Extract the (X, Y) coordinate from the center of the cell holding the provided text.  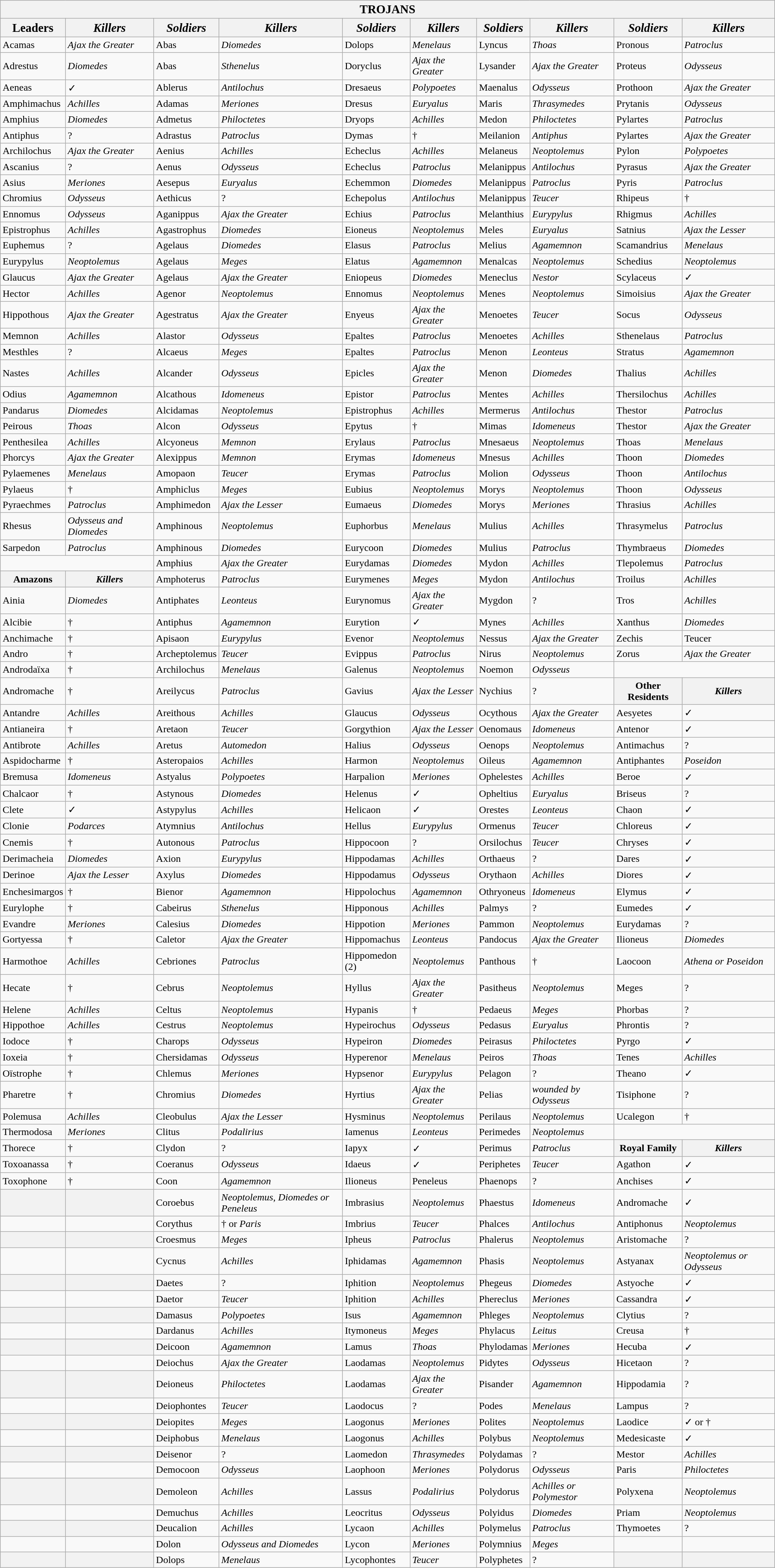
Agathon (648, 1164)
Laodocus (376, 1406)
Peirous (33, 426)
Tlepolemus (648, 563)
Hellus (376, 826)
Pharetre (33, 1095)
Chersidamas (186, 1057)
Helene (33, 1009)
Alexippus (186, 457)
Chalcaor (33, 794)
wounded by Odysseus (572, 1095)
Echius (376, 214)
Hecuba (648, 1347)
Echepolus (376, 198)
Tros (648, 600)
Eumaeus (376, 505)
Clytius (648, 1315)
Clydon (186, 1148)
Coeranus (186, 1164)
Deiopites (186, 1422)
Molion (503, 473)
Chaon (648, 810)
Cycnus (186, 1261)
Doryclus (376, 66)
Phereclus (503, 1299)
Halius (376, 745)
Galenus (376, 670)
Lampus (648, 1406)
Lysander (503, 66)
Neoptolemus, Diomedes or Peneleus (281, 1202)
Enchesimargos (33, 892)
Rhesus (33, 527)
Hippomedon (2) (376, 961)
Hysminus (376, 1116)
Paris (648, 1470)
Pammon (503, 924)
Charops (186, 1041)
Adamas (186, 104)
Satnius (648, 230)
Polemusa (33, 1116)
Amphimedon (186, 505)
Alcaeus (186, 352)
Deicoon (186, 1347)
Mnesaeus (503, 442)
Orsilochus (503, 842)
Astyanax (648, 1261)
Sarpedon (33, 548)
Panthous (503, 961)
Hector (33, 293)
Oenops (503, 745)
Elatus (376, 261)
Oenomaus (503, 729)
Mestor (648, 1454)
Astynous (186, 794)
Lamus (376, 1347)
Pronous (648, 45)
Laocoon (648, 961)
Harmothoe (33, 961)
Achilles or Polymestor (572, 1491)
Oileus (503, 761)
Cleobulus (186, 1116)
Thrasymelus (648, 527)
Archeptolemus (186, 654)
Troilus (648, 579)
Alcander (186, 373)
Pyrasus (648, 167)
Hipponous (376, 908)
Pyrgo (648, 1041)
Thrasius (648, 505)
Medesicaste (648, 1438)
Lycophontes (376, 1560)
Pelias (503, 1095)
Polybus (503, 1438)
Pidytes (503, 1363)
Noemon (503, 670)
Aenius (186, 151)
Hecate (33, 988)
Polyphetes (503, 1560)
Ascanius (33, 167)
Helenus (376, 794)
Prothoon (648, 88)
Polites (503, 1422)
Cabeirus (186, 908)
Pedasus (503, 1025)
Mimas (503, 426)
Ormenus (503, 826)
Mynes (503, 622)
Hippothous (33, 315)
Prytanis (648, 104)
Schedius (648, 261)
Alcathous (186, 394)
Phorcys (33, 457)
Toxophone (33, 1181)
Stratus (648, 352)
Pyraechmes (33, 505)
Epistor (376, 394)
Phylodamas (503, 1347)
Hypanis (376, 1009)
Eurynomus (376, 600)
Leitus (572, 1331)
Alastor (186, 336)
Maris (503, 104)
Deioneus (186, 1384)
Eumedes (648, 908)
Caletor (186, 940)
Coon (186, 1181)
Evenor (376, 638)
Epicles (376, 373)
Ablerus (186, 88)
Corythus (186, 1224)
Axion (186, 859)
Agestratus (186, 315)
Hypeirochus (376, 1025)
Simoisius (648, 293)
Agastrophus (186, 230)
TROJANS (387, 10)
Imbrasius (376, 1202)
Scylaceus (648, 277)
Menalcas (503, 261)
Nessus (503, 638)
Chlemus (186, 1073)
Helicaon (376, 810)
† or Paris (281, 1224)
Nirus (503, 654)
Phorbas (648, 1009)
Aretaon (186, 729)
Androdaïxa (33, 670)
Meneclus (503, 277)
Leocritus (376, 1513)
Nestor (572, 277)
Neoptolemus or Odysseus (729, 1261)
Priam (648, 1513)
Pedaeus (503, 1009)
Rhipeus (648, 198)
Phylacus (503, 1331)
Polymnius (503, 1544)
Mygdon (503, 600)
Hicetaon (648, 1363)
Aenus (186, 167)
Perimus (503, 1148)
Iodoce (33, 1041)
Odius (33, 394)
Royal Family (648, 1148)
Pandarus (33, 410)
Alcon (186, 426)
Antiphantes (648, 761)
Pyris (648, 183)
Aretus (186, 745)
Amazons (33, 579)
Amphoterus (186, 579)
Alcyoneus (186, 442)
Gortyessa (33, 940)
Thymoetes (648, 1528)
Idaeus (376, 1164)
Epytus (376, 426)
Eniopeus (376, 277)
Autonous (186, 842)
Thymbraeus (648, 548)
Coroebus (186, 1202)
Podarces (109, 826)
Phrontis (648, 1025)
Periphetes (503, 1164)
Hypsenor (376, 1073)
Cebrus (186, 988)
Orthaeus (503, 859)
Mermerus (503, 410)
Ocythous (503, 713)
Astyalus (186, 777)
Andro (33, 654)
Clitus (186, 1132)
Eurytion (376, 622)
Ioxeia (33, 1057)
Itymoneus (376, 1331)
Antimachus (648, 745)
Euphorbus (376, 527)
Dryops (376, 120)
Deiphobus (186, 1438)
Perimedes (503, 1132)
Harpalion (376, 777)
Gorgythion (376, 729)
Peiros (503, 1057)
Atymnius (186, 826)
Polyidus (503, 1513)
Sthenelaus (648, 336)
Iphidamas (376, 1261)
Ainia (33, 600)
Democoon (186, 1470)
Opheltius (503, 794)
Eurycoon (376, 548)
Enyeus (376, 315)
Laodice (648, 1422)
Aristomache (648, 1240)
Polymelus (503, 1528)
Aspidocharme (33, 761)
Mentes (503, 394)
Antianeira (33, 729)
Phegeus (503, 1283)
Peirasus (503, 1041)
Hippodamas (376, 859)
Penthesilea (33, 442)
Apisaon (186, 638)
Lyncus (503, 45)
Aganippus (186, 214)
Ucalegon (648, 1116)
Deiophontes (186, 1406)
Eubius (376, 489)
Celtus (186, 1009)
Hyrtius (376, 1095)
Anchises (648, 1181)
Cassandra (648, 1299)
Pylaemenes (33, 473)
Evippus (376, 654)
Demuchus (186, 1513)
Chloreus (648, 826)
Hippomachus (376, 940)
Damasus (186, 1315)
Leaders (33, 28)
Melaneus (503, 151)
Euphemus (33, 245)
Areithous (186, 713)
Meles (503, 230)
Mesthles (33, 352)
Admetus (186, 120)
Rhigmus (648, 214)
Perilaus (503, 1116)
Cestrus (186, 1025)
Antenor (648, 729)
Zechis (648, 638)
Tisiphone (648, 1095)
Gavius (376, 691)
Ophelestes (503, 777)
Antiphates (186, 600)
Harmon (376, 761)
Cebriones (186, 961)
Isus (376, 1315)
Palmys (503, 908)
Menes (503, 293)
Hippodamus (376, 875)
Pasitheus (503, 988)
Elymus (648, 892)
Lycaon (376, 1528)
Astypylus (186, 810)
Tenes (648, 1057)
Chryses (648, 842)
Aeneas (33, 88)
Oïstrophe (33, 1073)
Alcidamas (186, 410)
Pandocus (503, 940)
Hypeiron (376, 1041)
Adrastus (186, 135)
Areilycus (186, 691)
Polydamas (503, 1454)
Antiphonus (648, 1224)
Melanthius (503, 214)
Medon (503, 120)
Laophoon (376, 1470)
Dresus (376, 104)
Scamandrius (648, 245)
Antandre (33, 713)
Phaenops (503, 1181)
Xanthus (648, 622)
Thalius (648, 373)
Phasis (503, 1261)
Aesepus (186, 183)
Cnemis (33, 842)
Asteropaios (186, 761)
Nychius (503, 691)
Evandre (33, 924)
Lycon (376, 1544)
Aesyetes (648, 713)
Hippotion (376, 924)
Beroe (648, 777)
Deiochus (186, 1363)
Meilanion (503, 135)
Melius (503, 245)
Pylon (648, 151)
Poseidon (729, 761)
Thermodosa (33, 1132)
Asius (33, 183)
Eurylophe (33, 908)
Elasus (376, 245)
Ipheus (376, 1240)
Phleges (503, 1315)
✓ or † (729, 1422)
Hippolochus (376, 892)
Hyperenor (376, 1057)
Maenalus (503, 88)
Mnesus (503, 457)
Derimacheia (33, 859)
Amphimachus (33, 104)
Eioneus (376, 230)
Astyoche (648, 1283)
Pelagon (503, 1073)
Proteus (648, 66)
Lassus (376, 1491)
Dolon (186, 1544)
Phalces (503, 1224)
Pisander (503, 1384)
Socus (648, 315)
Laomedon (376, 1454)
Dares (648, 859)
Phaestus (503, 1202)
Clete (33, 810)
Toxoanassa (33, 1164)
Alcibie (33, 622)
Podes (503, 1406)
Deucalion (186, 1528)
Acamas (33, 45)
Deisenor (186, 1454)
Anchimache (33, 638)
Hyllus (376, 988)
Daetes (186, 1283)
Derinoe (33, 875)
Adrestus (33, 66)
Hippocoon (376, 842)
Clonie (33, 826)
Briseus (648, 794)
Axylus (186, 875)
Orestes (503, 810)
Iapyx (376, 1148)
Amopaon (186, 473)
Pylaeus (33, 489)
Hippothoe (33, 1025)
Dardanus (186, 1331)
Croesmus (186, 1240)
Bremusa (33, 777)
Automedon (281, 745)
Agenor (186, 293)
Thersilochus (648, 394)
Othryoneus (503, 892)
Bienor (186, 892)
Amphiclus (186, 489)
Imbrius (376, 1224)
Athena or Poseidon (729, 961)
Dresaeus (376, 88)
Phalerus (503, 1240)
Theano (648, 1073)
Calesius (186, 924)
Thorece (33, 1148)
Zorus (648, 654)
Daetor (186, 1299)
Nastes (33, 373)
Other Residents (648, 691)
Orythaon (503, 875)
Dymas (376, 135)
Peneleus (443, 1181)
Erylaus (376, 442)
Aethicus (186, 198)
Creusa (648, 1331)
Hippodamia (648, 1384)
Antibrote (33, 745)
Demoleon (186, 1491)
Echemmon (376, 183)
Polyxena (648, 1491)
Iamenus (376, 1132)
Diores (648, 875)
Eurymenes (376, 579)
